Determine the (X, Y) coordinate at the center of the cell enclosing the given text.  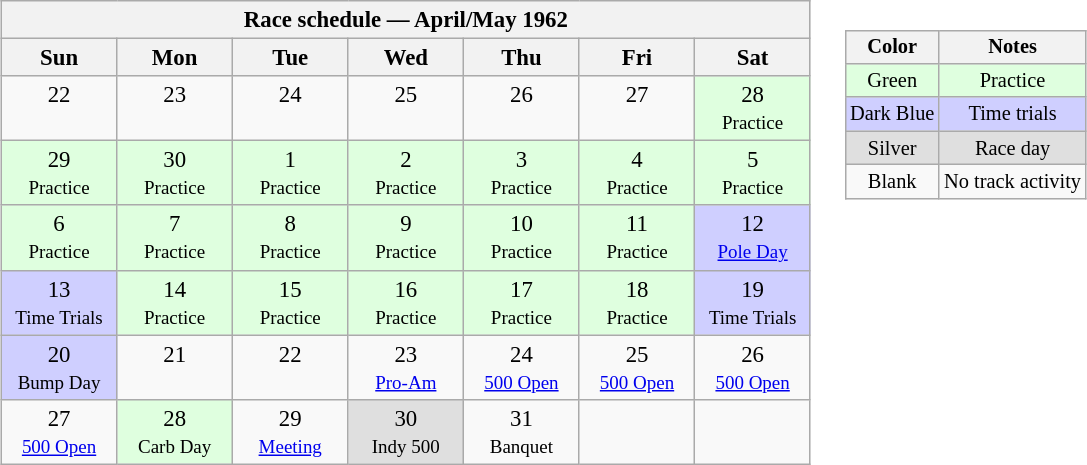
Color (892, 47)
1Practice (290, 174)
30Indy 500 (406, 432)
Sat (753, 58)
18Practice (637, 302)
Blank (892, 182)
3Practice (522, 174)
5Practice (753, 174)
14Practice (175, 302)
Race schedule — April/May 1962 (406, 20)
Wed (406, 58)
25500 Open (637, 368)
17Practice (522, 302)
12Pole Day (753, 238)
19Time Trials (753, 302)
Time trials (1012, 114)
Fri (637, 58)
Thu (522, 58)
24 (290, 108)
Silver (892, 148)
26500 Open (753, 368)
4Practice (637, 174)
27 (637, 108)
29Practice (59, 174)
28Practice (753, 108)
20Bump Day (59, 368)
28Carb Day (175, 432)
31Banquet (522, 432)
6Practice (59, 238)
10Practice (522, 238)
7Practice (175, 238)
Green (892, 81)
23Pro-Am (406, 368)
16Practice (406, 302)
9Practice (406, 238)
23 (175, 108)
Dark Blue (892, 114)
No track activity (1012, 182)
26 (522, 108)
29Meeting (290, 432)
15Practice (290, 302)
Race day (1012, 148)
Sun (59, 58)
Practice (1012, 81)
8Practice (290, 238)
Notes (1012, 47)
30Practice (175, 174)
25 (406, 108)
21 (175, 368)
13Time Trials (59, 302)
27500 Open (59, 432)
Tue (290, 58)
11Practice (637, 238)
Mon (175, 58)
2Practice (406, 174)
24500 Open (522, 368)
